Identify which cell holds the provided text, then report its (x, y) central coordinate. 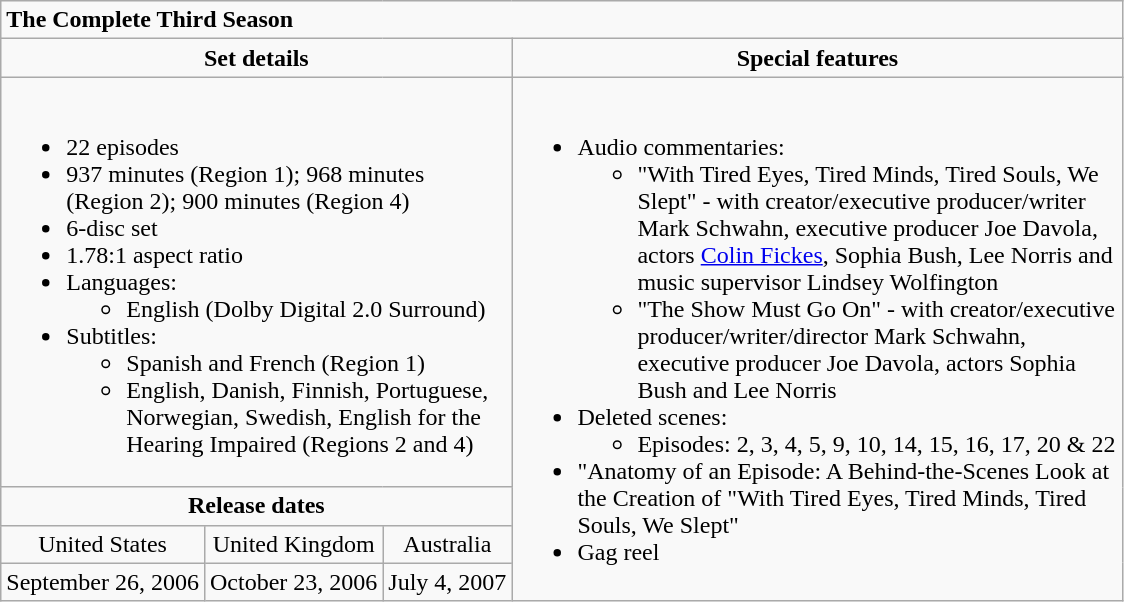
Release dates (256, 506)
United States (103, 544)
Australia (448, 544)
The Complete Third Season (562, 20)
United Kingdom (293, 544)
Special features (818, 58)
September 26, 2006 (103, 582)
October 23, 2006 (293, 582)
July 4, 2007 (448, 582)
Set details (256, 58)
